Output the (X, Y) coordinate of the center of the cell containing the given text.  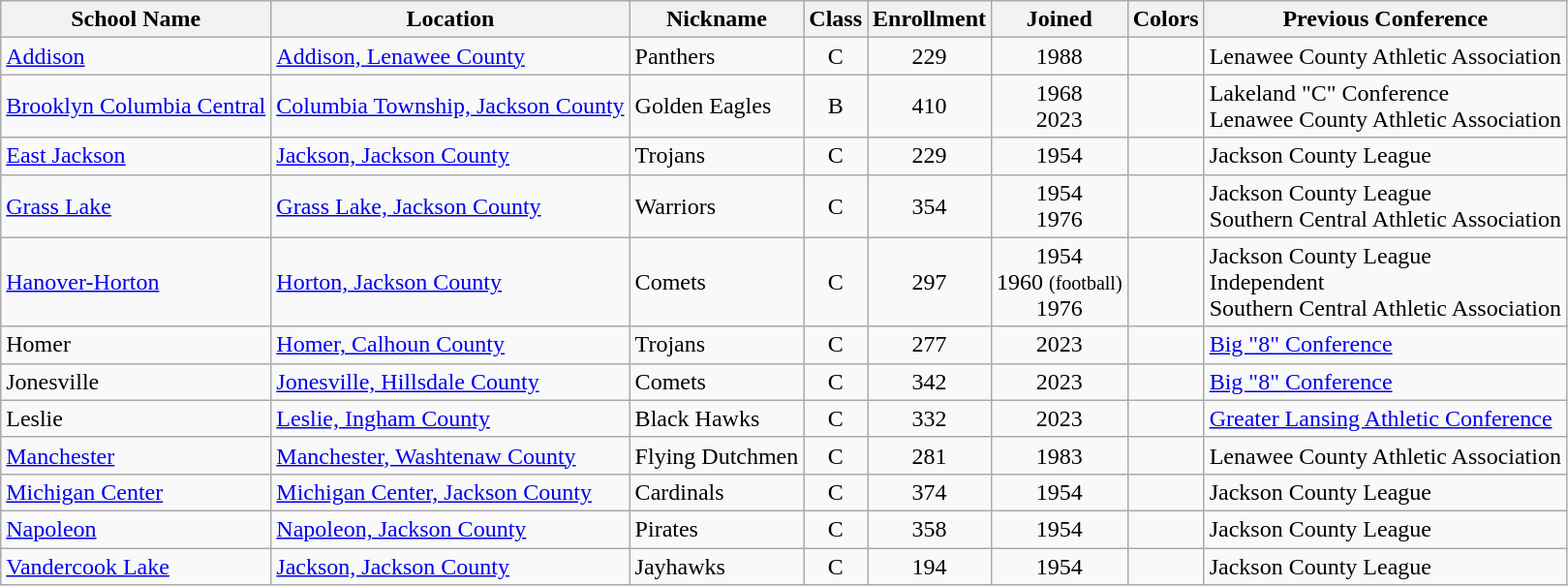
B (836, 107)
Horton, Jackson County (450, 282)
Location (450, 19)
Colors (1166, 19)
Class (836, 19)
354 (930, 205)
194 (930, 567)
Pirates (717, 529)
332 (930, 418)
374 (930, 492)
Joined (1060, 19)
Michigan Center (136, 492)
Jayhawks (717, 567)
Black Hawks (717, 418)
358 (930, 529)
Panthers (717, 56)
Jonesville (136, 382)
1988 (1060, 56)
277 (930, 345)
Golden Eagles (717, 107)
Nickname (717, 19)
Enrollment (930, 19)
Flying Dutchmen (717, 455)
342 (930, 382)
Warriors (717, 205)
East Jackson (136, 156)
19682023 (1060, 107)
410 (930, 107)
Addison (136, 56)
19541960 (football)1976 (1060, 282)
Napoleon (136, 529)
Addison, Lenawee County (450, 56)
Manchester (136, 455)
281 (930, 455)
Leslie, Ingham County (450, 418)
Jonesville, Hillsdale County (450, 382)
Homer, Calhoun County (450, 345)
Hanover-Horton (136, 282)
Vandercook Lake (136, 567)
Brooklyn Columbia Central (136, 107)
Michigan Center, Jackson County (450, 492)
Lakeland "C" ConferenceLenawee County Athletic Association (1385, 107)
Greater Lansing Athletic Conference (1385, 418)
Columbia Township, Jackson County (450, 107)
Manchester, Washtenaw County (450, 455)
Leslie (136, 418)
19541976 (1060, 205)
Jackson County LeagueIndependentSouthern Central Athletic Association (1385, 282)
297 (930, 282)
1983 (1060, 455)
Grass Lake (136, 205)
School Name (136, 19)
Previous Conference (1385, 19)
Homer (136, 345)
Cardinals (717, 492)
Jackson County LeagueSouthern Central Athletic Association (1385, 205)
Napoleon, Jackson County (450, 529)
Grass Lake, Jackson County (450, 205)
